Determine the (X, Y) coordinate at the center of the cell enclosing the given text.  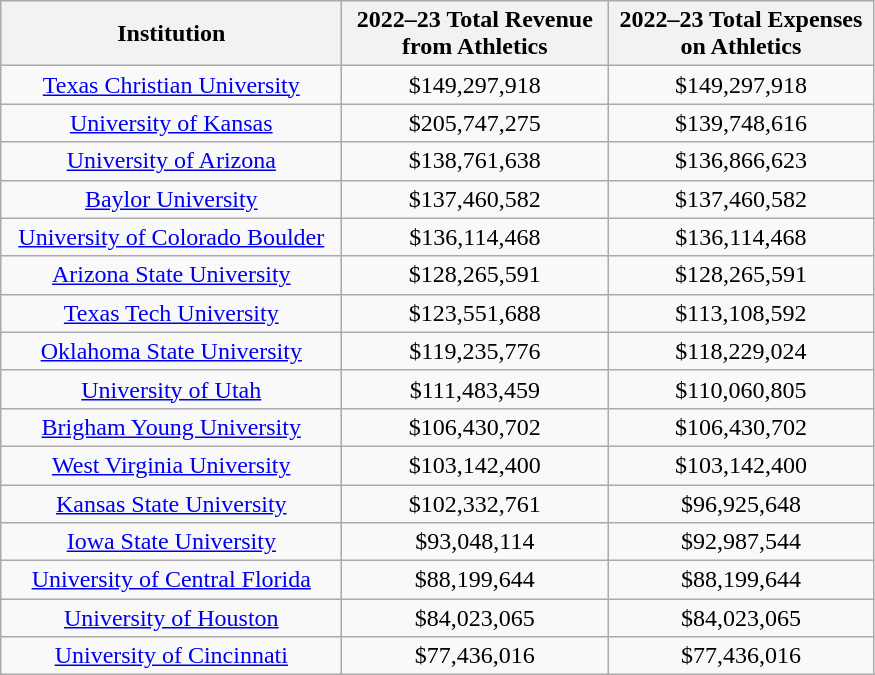
University of Arizona (172, 161)
Oklahoma State University (172, 351)
$92,987,544 (741, 542)
$96,925,648 (741, 503)
University of Central Florida (172, 580)
$118,229,024 (741, 351)
Institution (172, 34)
University of Colorado Boulder (172, 237)
Iowa State University (172, 542)
2022–23 Total Expenses on Athletics (741, 34)
University of Cincinnati (172, 656)
$205,747,275 (475, 123)
Kansas State University (172, 503)
2022–23 Total Revenue from Athletics (475, 34)
University of Utah (172, 389)
University of Kansas (172, 123)
University of Houston (172, 618)
Texas Tech University (172, 313)
$139,748,616 (741, 123)
$113,108,592 (741, 313)
$111,483,459 (475, 389)
$93,048,114 (475, 542)
$119,235,776 (475, 351)
Texas Christian University (172, 85)
$102,332,761 (475, 503)
Baylor University (172, 199)
$136,866,623 (741, 161)
Arizona State University (172, 275)
Brigham Young University (172, 427)
$110,060,805 (741, 389)
$138,761,638 (475, 161)
West Virginia University (172, 465)
$123,551,688 (475, 313)
